Search for the cell housing the specified text and yield its (X, Y) center coordinate. 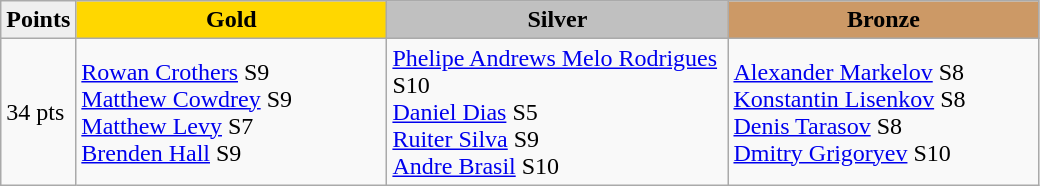
Points (38, 20)
Rowan Crothers S9Matthew Cowdrey S9Matthew Levy S7Brenden Hall S9 (232, 112)
Bronze (884, 20)
Silver (558, 20)
Phelipe Andrews Melo Rodrigues S10Daniel Dias S5Ruiter Silva S9Andre Brasil S10 (558, 112)
Alexander Markelov S8Konstantin Lisenkov S8Denis Tarasov S8Dmitry Grigoryev S10 (884, 112)
34 pts (38, 112)
Gold (232, 20)
